Search for the cell housing the specified text and yield its (X, Y) center coordinate. 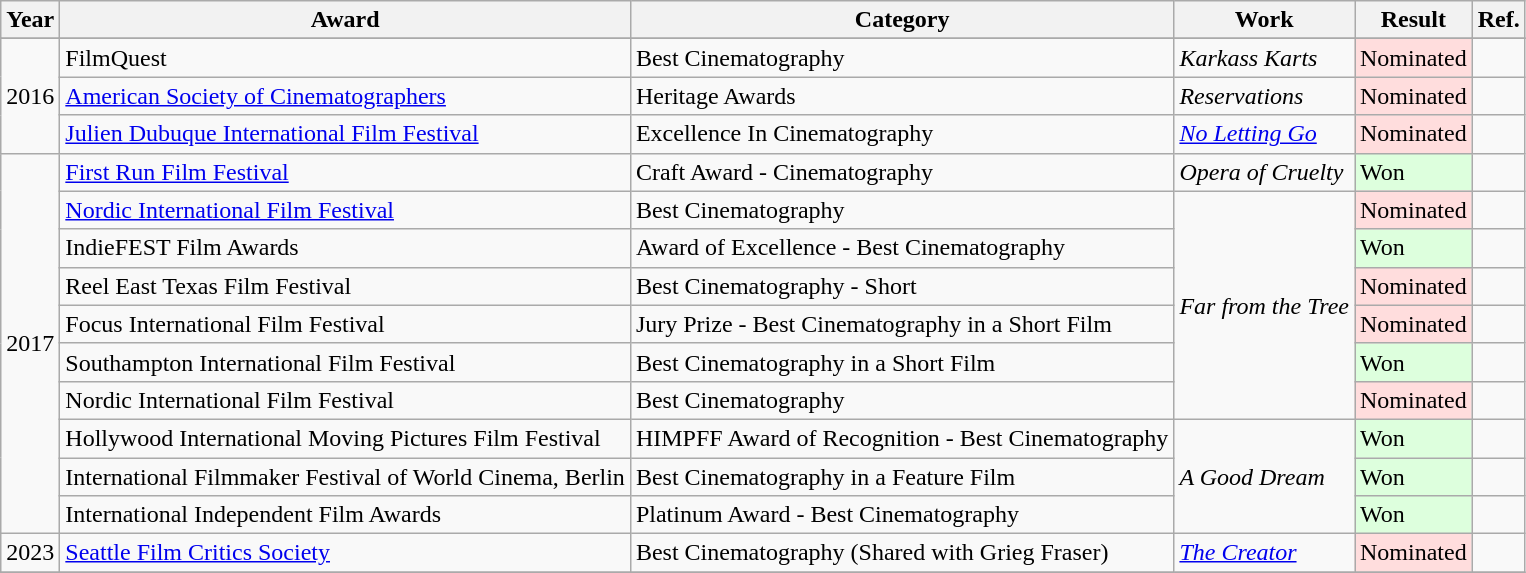
The Creator (1264, 553)
Southampton International Film Festival (346, 362)
Hollywood International Moving Pictures Film Festival (346, 438)
Focus International Film Festival (346, 324)
HIMPFF Award of Recognition - Best Cinematography (902, 438)
Best Cinematography (Shared with Grieg Fraser) (902, 553)
2017 (30, 344)
Award of Excellence - Best Cinematography (902, 248)
Jury Prize - Best Cinematography in a Short Film (902, 324)
Result (1413, 20)
No Letting Go (1264, 134)
Reservations (1264, 96)
Opera of Cruelty (1264, 172)
Platinum Award - Best Cinematography (902, 515)
Craft Award - Cinematography (902, 172)
American Society of Cinematographers (346, 96)
Reel East Texas Film Festival (346, 286)
Best Cinematography in a Short Film (902, 362)
International Filmmaker Festival of World Cinema, Berlin (346, 477)
First Run Film Festival (346, 172)
Best Cinematography - Short (902, 286)
Julien Dubuque International Film Festival (346, 134)
Excellence In Cinematography (902, 134)
A Good Dream (1264, 476)
Karkass Karts (1264, 58)
IndieFEST Film Awards (346, 248)
Year (30, 20)
Far from the Tree (1264, 305)
2023 (30, 553)
Category (902, 20)
2016 (30, 96)
Best Cinematography in a Feature Film (902, 477)
Work (1264, 20)
FilmQuest (346, 58)
Ref. (1498, 20)
Award (346, 20)
Seattle Film Critics Society (346, 553)
International Independent Film Awards (346, 515)
Heritage Awards (902, 96)
